Find where the given text appears and provide that cell's center as [x, y] coordinate. 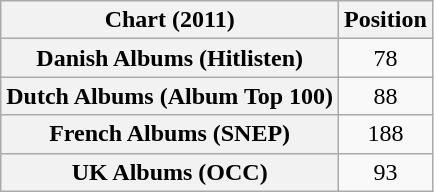
Dutch Albums (Album Top 100) [170, 96]
93 [386, 172]
88 [386, 96]
78 [386, 58]
Chart (2011) [170, 20]
188 [386, 134]
French Albums (SNEP) [170, 134]
UK Albums (OCC) [170, 172]
Position [386, 20]
Danish Albums (Hitlisten) [170, 58]
